Return [X, Y] of the center of cell containing provided text 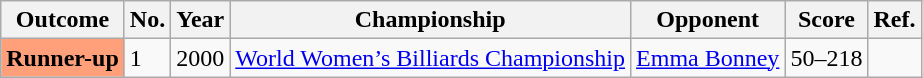
Championship [430, 20]
Ref. [894, 20]
No. [147, 20]
Opponent [708, 20]
50–218 [826, 58]
Score [826, 20]
World Women’s Billiards Championship [430, 58]
1 [147, 58]
Runner-up [63, 58]
Year [200, 20]
Emma Bonney [708, 58]
Outcome [63, 20]
2000 [200, 58]
